Find where the given text appears and provide that cell's center as [X, Y] coordinate. 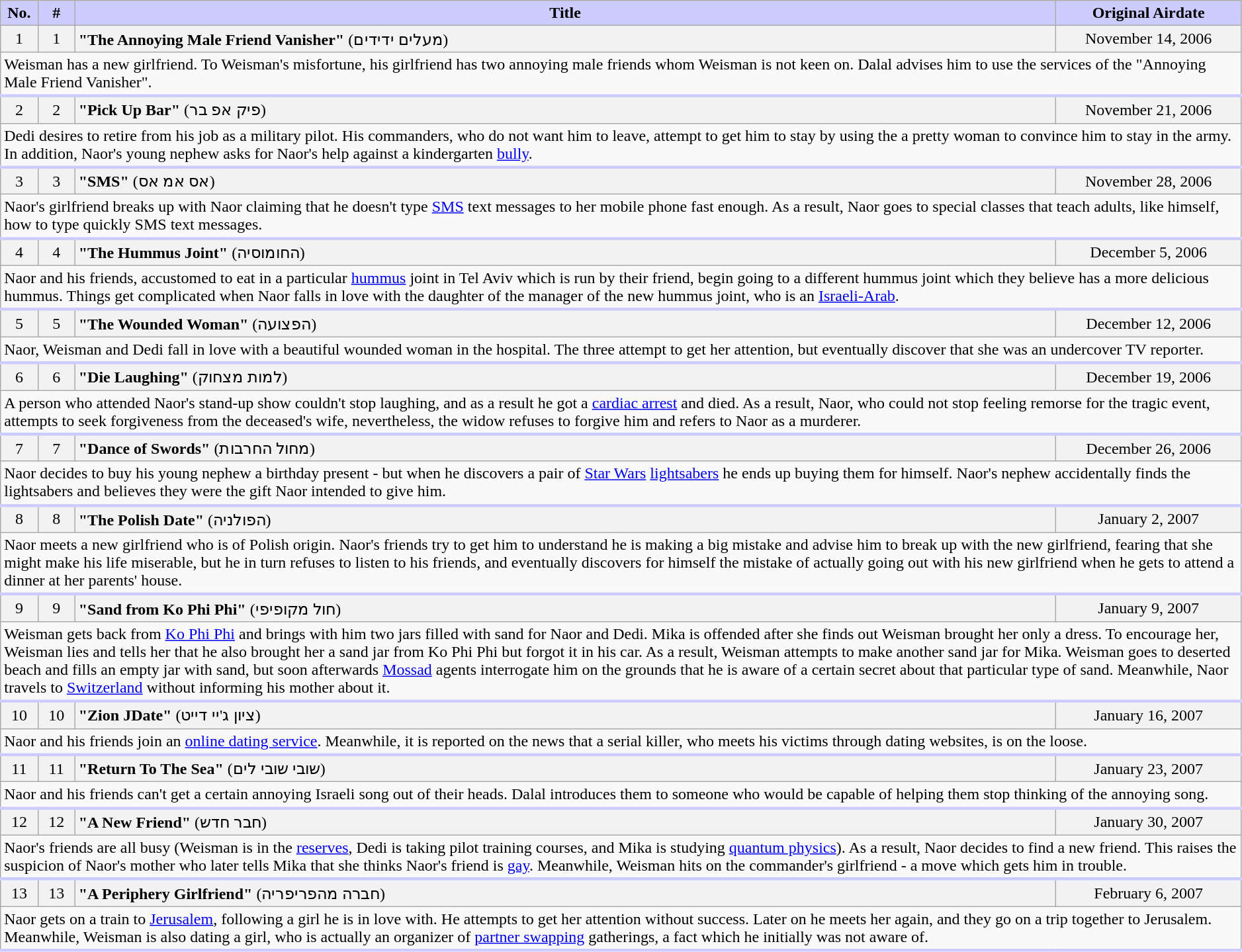
February 6, 2007 [1149, 893]
"The Annoying Male Friend Vanisher" (מעלים ידידים) [565, 39]
November 21, 2006 [1149, 110]
"A New Friend" (חבר חדש) [565, 822]
"Sand from Ko Phi Phi" (חול מקופיפי) [565, 607]
December 5, 2006 [1149, 251]
"The Wounded Woman" (הפצועה) [565, 323]
January 2, 2007 [1149, 519]
"Die Laughing" (למות מצחוק) [565, 376]
"SMS" (אס אמ אס) [565, 181]
"Pick Up Bar" (פיק אפ בר) [565, 110]
January 30, 2007 [1149, 822]
January 9, 2007 [1149, 607]
December 26, 2006 [1149, 447]
November 28, 2006 [1149, 181]
December 19, 2006 [1149, 376]
Original Airdate [1149, 13]
"Dance of Swords" (מחול החרבות) [565, 447]
"Zion JDate" (ציון ג'יי דייט) [565, 714]
"Return To The Sea" (שובי שובי לים) [565, 769]
"A Periphery Girlfriend" (חברה מהפריפריה) [565, 893]
# [56, 13]
January 23, 2007 [1149, 769]
"The Hummus Joint" (החומוסיה) [565, 251]
Title [565, 13]
No. [19, 13]
December 12, 2006 [1149, 323]
January 16, 2007 [1149, 714]
"The Polish Date" (הפולניה) [565, 519]
November 14, 2006 [1149, 39]
